Scan for the cell matching the given text and deliver its [x, y] coordinate at center. 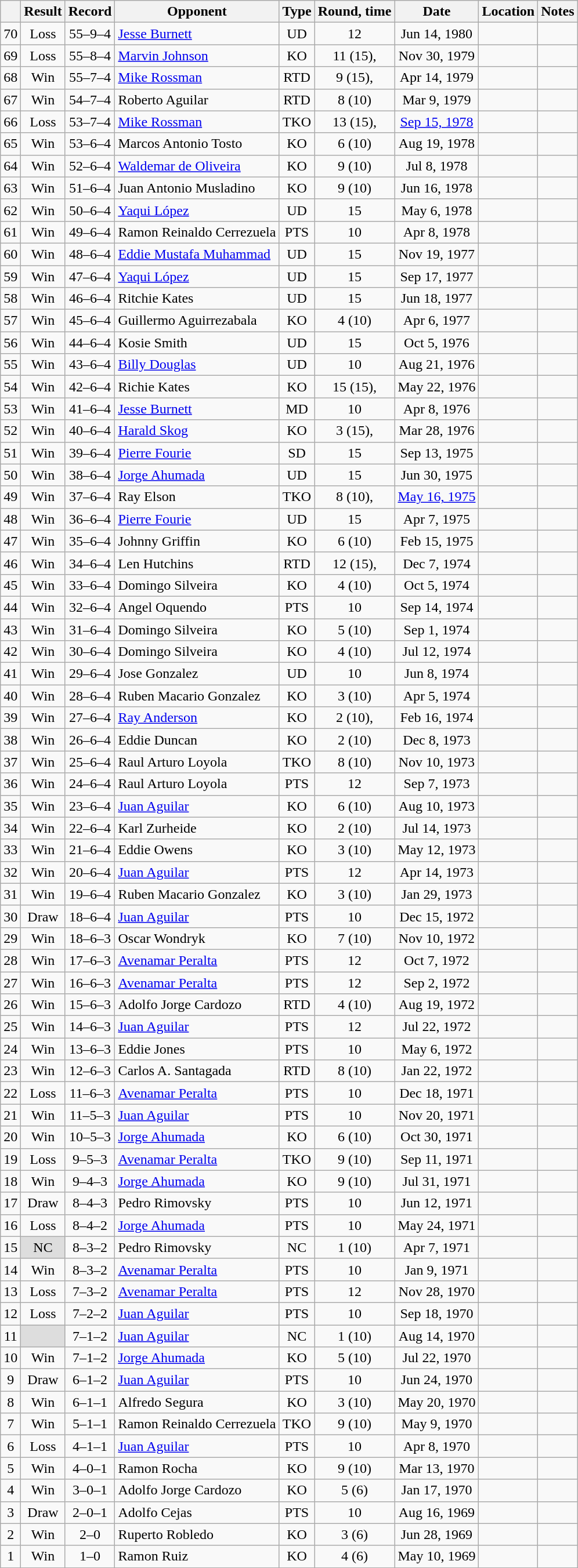
Ray Anderson [197, 718]
Johnny Griffin [197, 541]
6–1–1 [90, 1402]
18 [10, 1181]
Angel Oquendo [197, 607]
Aug 19, 1972 [436, 1005]
May 12, 1973 [436, 850]
Adolfo Cejas [197, 1512]
45–6–4 [90, 321]
19 [10, 1159]
23–6–4 [90, 806]
63 [10, 188]
7–3–2 [90, 1291]
40 [10, 696]
26 [10, 1005]
4 [10, 1490]
Marvin Johnson [197, 56]
May 6, 1978 [436, 210]
Eddie Jones [197, 1049]
Aug 16, 1969 [436, 1512]
Oct 5, 1974 [436, 585]
66 [10, 122]
51–6–4 [90, 188]
9 (15), [355, 78]
62 [10, 210]
Type [297, 12]
Round, time [355, 12]
1 [10, 1556]
Sep 15, 1978 [436, 122]
Apr 8, 1978 [436, 232]
Jun 30, 1975 [436, 475]
44 [10, 607]
Mar 9, 1979 [436, 100]
49–6–4 [90, 232]
13 [10, 1291]
20–6–4 [90, 872]
18–6–4 [90, 916]
10–5–3 [90, 1137]
70 [10, 34]
4–0–1 [90, 1468]
Dec 8, 1973 [436, 740]
31–6–4 [90, 629]
22 [10, 1093]
56 [10, 343]
16 [10, 1225]
52 [10, 431]
Roberto Aguilar [197, 100]
Sep 13, 1975 [436, 453]
55–9–4 [90, 34]
55 [10, 365]
Alfredo Segura [197, 1402]
65 [10, 144]
2–0 [90, 1534]
Ramon Rocha [197, 1468]
Apr 7, 1975 [436, 519]
Jun 14, 1980 [436, 34]
34–6–4 [90, 563]
11 (15), [355, 56]
25 [10, 1027]
55–7–4 [90, 78]
May 10, 1969 [436, 1556]
42 [10, 652]
Jun 28, 1969 [436, 1534]
42–6–4 [90, 387]
30 [10, 916]
53–7–4 [90, 122]
40–6–4 [90, 431]
3 (15), [355, 431]
37 [10, 762]
64 [10, 166]
3 [10, 1512]
Richie Kates [197, 387]
Location [508, 12]
Jul 31, 1971 [436, 1181]
30–6–4 [90, 652]
11 [10, 1335]
60 [10, 254]
54 [10, 387]
Ruperto Robledo [197, 1534]
37–6–4 [90, 497]
68 [10, 78]
Mar 28, 1976 [436, 431]
61 [10, 232]
Jul 14, 1973 [436, 828]
Jan 17, 1970 [436, 1490]
Record [90, 12]
Sep 18, 1970 [436, 1313]
18–6–3 [90, 938]
50 [10, 475]
6–1–2 [90, 1380]
33–6–4 [90, 585]
31 [10, 894]
24 [10, 1049]
58 [10, 299]
Eddie Mustafa Muhammad [197, 254]
Billy Douglas [197, 365]
Sep 11, 1971 [436, 1159]
15 (15), [355, 387]
Harald Skog [197, 431]
12 (15), [355, 563]
39–6–4 [90, 453]
Feb 15, 1975 [436, 541]
Sep 14, 1974 [436, 607]
12–6–3 [90, 1071]
26–6–4 [90, 740]
Aug 19, 1978 [436, 144]
Aug 21, 1976 [436, 365]
Ritchie Kates [197, 299]
16–6–3 [90, 983]
Sep 1, 1974 [436, 629]
38 [10, 740]
21 [10, 1115]
Nov 19, 1977 [436, 254]
4 (6) [355, 1556]
Eddie Owens [197, 850]
Mar 13, 1970 [436, 1468]
Ramon Ruiz [197, 1556]
Karl Zurheide [197, 828]
Sep 7, 1973 [436, 784]
53–6–4 [90, 144]
14 [10, 1269]
Apr 14, 1979 [436, 78]
57 [10, 321]
47 [10, 541]
Apr 7, 1971 [436, 1247]
53 [10, 409]
39 [10, 718]
Apr 5, 1974 [436, 696]
Carlos A. Santagada [197, 1071]
23 [10, 1071]
11–6–3 [90, 1093]
Jan 29, 1973 [436, 894]
Date [436, 12]
Notes [558, 12]
Ray Elson [197, 497]
7–2–2 [90, 1313]
9 [10, 1380]
24–6–4 [90, 784]
Apr 8, 1970 [436, 1446]
Nov 10, 1972 [436, 938]
8 (10), [355, 497]
Nov 28, 1970 [436, 1291]
48 [10, 519]
Nov 30, 1979 [436, 56]
54–7–4 [90, 100]
Juan Antonio Musladino [197, 188]
59 [10, 277]
46–6–4 [90, 299]
Oscar Wondryk [197, 938]
2 [10, 1534]
8–4–3 [90, 1203]
28 [10, 960]
Nov 20, 1971 [436, 1115]
44–6–4 [90, 343]
13 (15), [355, 122]
Jun 18, 1977 [436, 299]
Eddie Duncan [197, 740]
Aug 10, 1973 [436, 806]
13–6–3 [90, 1049]
41–6–4 [90, 409]
Jun 16, 1978 [436, 188]
9–4–3 [90, 1181]
36–6–4 [90, 519]
Guillermo Aguirrezabala [197, 321]
Opponent [197, 12]
29–6–4 [90, 674]
Nov 10, 1973 [436, 762]
Feb 16, 1974 [436, 718]
Dec 15, 1972 [436, 916]
17 [10, 1203]
5–1–1 [90, 1424]
May 24, 1971 [436, 1225]
Apr 14, 1973 [436, 872]
47–6–4 [90, 277]
Jun 24, 1970 [436, 1380]
Oct 30, 1971 [436, 1137]
SD [297, 453]
MD [297, 409]
32 [10, 872]
5 (6) [355, 1490]
69 [10, 56]
33 [10, 850]
Waldemar de Oliveira [197, 166]
Apr 8, 1976 [436, 409]
3 (6) [355, 1534]
Marcos Antonio Tosto [197, 144]
Jul 22, 1972 [436, 1027]
27 [10, 983]
2 (10), [355, 718]
48–6–4 [90, 254]
11–5–3 [90, 1115]
Dec 18, 1971 [436, 1093]
May 20, 1970 [436, 1402]
Jul 8, 1978 [436, 166]
May 9, 1970 [436, 1424]
41 [10, 674]
17–6–3 [90, 960]
25–6–4 [90, 762]
50–6–4 [90, 210]
7 (10) [355, 938]
36 [10, 784]
8 [10, 1402]
15–6–3 [90, 1005]
22–6–4 [90, 828]
Apr 6, 1977 [436, 321]
2–0–1 [90, 1512]
May 22, 1976 [436, 387]
21–6–4 [90, 850]
Jun 8, 1974 [436, 674]
9–5–3 [90, 1159]
27–6–4 [90, 718]
Oct 5, 1976 [436, 343]
52–6–4 [90, 166]
46 [10, 563]
Oct 7, 1972 [436, 960]
Jose Gonzalez [197, 674]
Jan 9, 1971 [436, 1269]
28–6–4 [90, 696]
Sep 2, 1972 [436, 983]
1–0 [90, 1556]
Jul 22, 1970 [436, 1358]
49 [10, 497]
51 [10, 453]
35–6–4 [90, 541]
Dec 7, 1974 [436, 563]
May 6, 1972 [436, 1049]
38–6–4 [90, 475]
Sep 17, 1977 [436, 277]
7 [10, 1424]
67 [10, 100]
55–8–4 [90, 56]
3–0–1 [90, 1490]
19–6–4 [90, 894]
Kosie Smith [197, 343]
Len Hutchins [197, 563]
14–6–3 [90, 1027]
35 [10, 806]
34 [10, 828]
May 16, 1975 [436, 497]
Aug 14, 1970 [436, 1335]
43–6–4 [90, 365]
32–6–4 [90, 607]
20 [10, 1137]
45 [10, 585]
8–4–2 [90, 1225]
29 [10, 938]
5 [10, 1468]
6 [10, 1446]
Jan 22, 1972 [436, 1071]
Jul 12, 1974 [436, 652]
43 [10, 629]
Jun 12, 1971 [436, 1203]
4–1–1 [90, 1446]
Result [43, 12]
